Return (X, Y) of the center of cell containing provided text 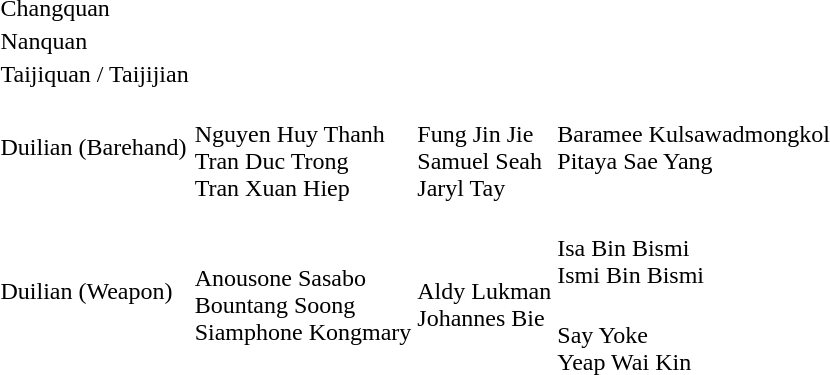
Nguyen Huy ThanhTran Duc TrongTran Xuan Hiep (303, 148)
Fung Jin JieSamuel SeahJaryl Tay (484, 148)
